Provide the (X, Y) coordinate of the cell's center where the given text is located.  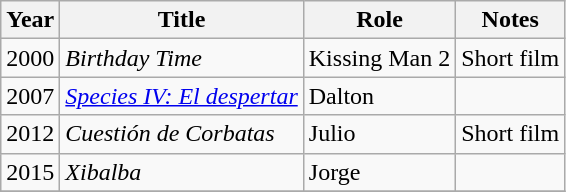
Julio (379, 134)
2015 (30, 172)
Title (182, 20)
2012 (30, 134)
2007 (30, 96)
Notes (510, 20)
Dalton (379, 96)
2000 (30, 58)
Cuestión de Corbatas (182, 134)
Birthday Time (182, 58)
Role (379, 20)
Jorge (379, 172)
Kissing Man 2 (379, 58)
Species IV: El despertar (182, 96)
Xibalba (182, 172)
Year (30, 20)
